Determine the (x, y) coordinate at the center of the cell enclosing the given text.  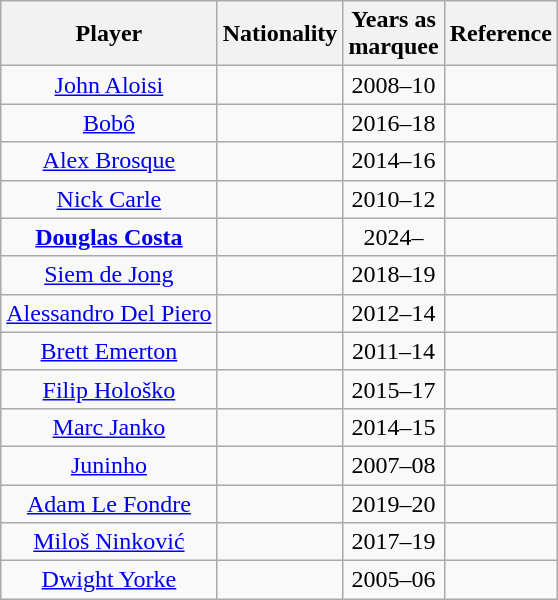
2017–19 (394, 542)
Marc Janko (109, 427)
Nick Carle (109, 199)
2005–06 (394, 580)
Filip Hološko (109, 389)
2015–17 (394, 389)
Brett Emerton (109, 351)
Miloš Ninković (109, 542)
2007–08 (394, 465)
Alessandro Del Piero (109, 313)
Years as marquee (394, 34)
2014–16 (394, 161)
Alex Brosque (109, 161)
2008–10 (394, 85)
2014–15 (394, 427)
2012–14 (394, 313)
Reference (500, 34)
Siem de Jong (109, 275)
2024– (394, 237)
John Aloisi (109, 85)
Dwight Yorke (109, 580)
2018–19 (394, 275)
Nationality (280, 34)
2010–12 (394, 199)
Juninho (109, 465)
2016–18 (394, 123)
2011–14 (394, 351)
Bobô (109, 123)
Adam Le Fondre (109, 503)
2019–20 (394, 503)
Douglas Costa (109, 237)
Player (109, 34)
